Locate the cell with the specified text and output its [X, Y] center coordinate. 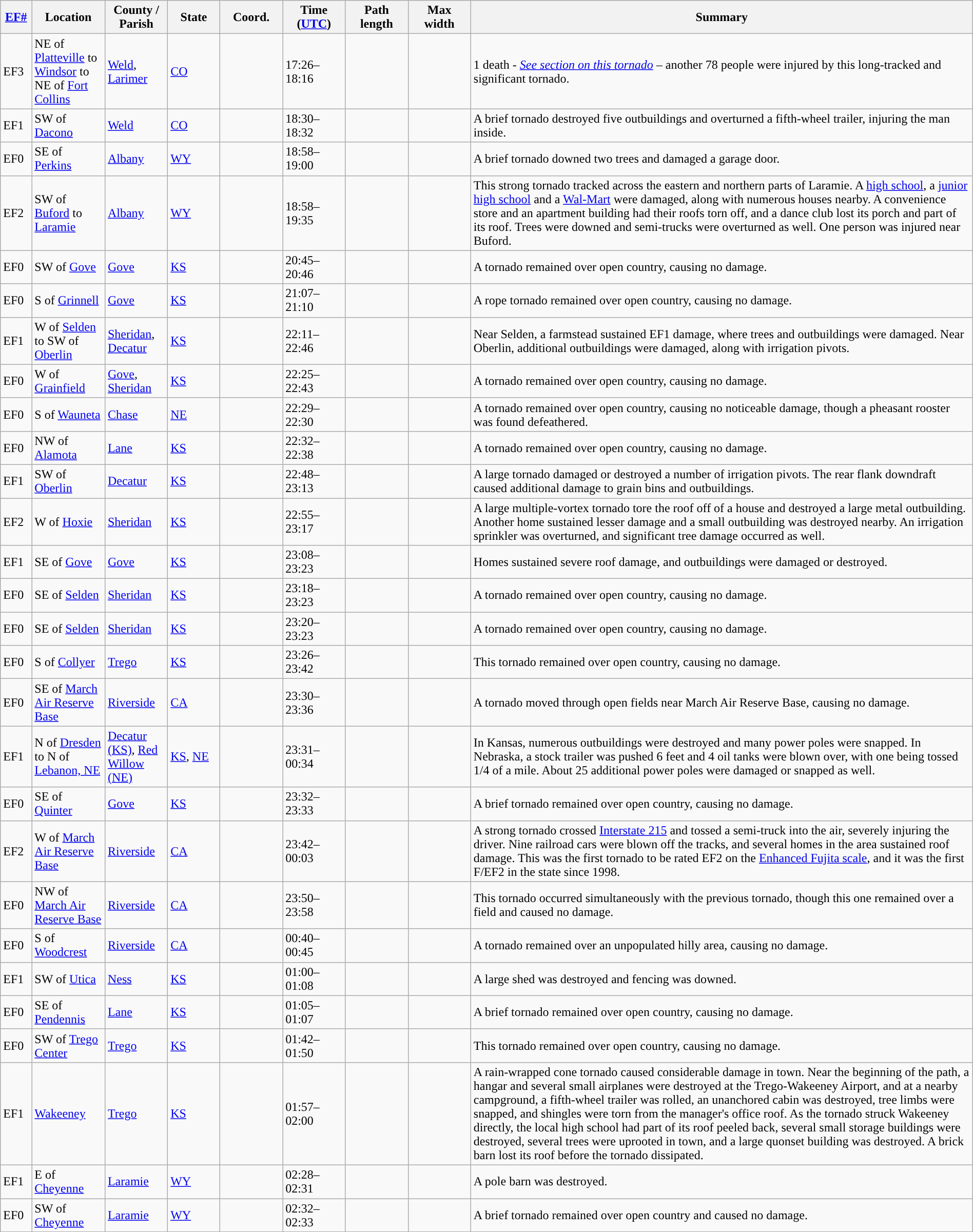
18:58–19:00 [314, 159]
SW of Buford to Laramie [69, 213]
23:31–00:34 [314, 756]
NW of March Air Reserve Base [69, 905]
23:30–23:36 [314, 702]
SE of March Air Reserve Base [69, 702]
23:20–23:23 [314, 629]
Decatur [136, 481]
23:26–23:42 [314, 662]
W of Grainfield [69, 381]
Max width [439, 17]
S of Wauneta [69, 415]
22:55–23:17 [314, 521]
County / Parish [136, 17]
Wakeeney [69, 1113]
22:32–22:38 [314, 447]
SW of Dacono [69, 125]
A brief tornado destroyed five outbuildings and overturned a fifth-wheel trailer, injuring the man inside. [722, 125]
23:42–00:03 [314, 851]
Coord. [251, 17]
Summary [722, 17]
Sheridan, Decatur [136, 341]
23:50–23:58 [314, 905]
21:07–21:10 [314, 301]
02:32–02:33 [314, 1215]
22:29–22:30 [314, 415]
A large tornado damaged or destroyed a number of irrigation pivots. The rear flank downdraft caused additional damage to grain bins and outbuildings. [722, 481]
SW of Utica [69, 979]
Decatur (KS), Red Willow (NE) [136, 756]
23:08–23:23 [314, 562]
20:45–20:46 [314, 267]
A large shed was destroyed and fencing was downed. [722, 979]
Homes sustained severe roof damage, and outbuildings were damaged or destroyed. [722, 562]
A rope tornado remained over open country, causing no damage. [722, 301]
01:57–02:00 [314, 1113]
SW of Gove [69, 267]
01:05–01:07 [314, 1012]
SW of Cheyenne [69, 1215]
W of Hoxie [69, 521]
W of March Air Reserve Base [69, 851]
NW of Alamota [69, 447]
17:26–18:16 [314, 71]
23:32–23:33 [314, 804]
22:48–23:13 [314, 481]
EF3 [16, 71]
22:25–22:43 [314, 381]
A tornado remained over an unpopulated hilly area, causing no damage. [722, 945]
1 death - See section on this tornado – another 78 people were injured by this long-tracked and significant tornado. [722, 71]
SE of Perkins [69, 159]
SE of Pendennis [69, 1012]
A tornado remained over open country, causing no noticeable damage, though a pheasant rooster was found defeathered. [722, 415]
Location [69, 17]
SE of Quinter [69, 804]
A pole barn was destroyed. [722, 1181]
W of Selden to SW of Oberlin [69, 341]
State [194, 17]
Ness [136, 979]
A tornado moved through open fields near March Air Reserve Base, causing no damage. [722, 702]
22:11–22:46 [314, 341]
SW of Trego Center [69, 1046]
18:58–19:35 [314, 213]
S of Collyer [69, 662]
02:28–02:31 [314, 1181]
A brief tornado remained over open country and caused no damage. [722, 1215]
Gove, Sheridan [136, 381]
SE of Gove [69, 562]
EF# [16, 17]
00:40–00:45 [314, 945]
S of Grinnell [69, 301]
01:00–01:08 [314, 979]
Chase [136, 415]
Weld [136, 125]
E of Cheyenne [69, 1181]
S of Woodcrest [69, 945]
Path length [377, 17]
N of Dresden to N of Lebanon, NE [69, 756]
This tornado occurred simultaneously with the previous tornado, though this one remained over a field and caused no damage. [722, 905]
Weld, Larimer [136, 71]
SW of Oberlin [69, 481]
NE of Platteville to Windsor to NE of Fort Collins [69, 71]
01:42–01:50 [314, 1046]
23:18–23:23 [314, 595]
Time (UTC) [314, 17]
A brief tornado downed two trees and damaged a garage door. [722, 159]
KS, NE [194, 756]
NE [194, 415]
18:30–18:32 [314, 125]
